Identify which cell holds the provided text, then report its (x, y) central coordinate. 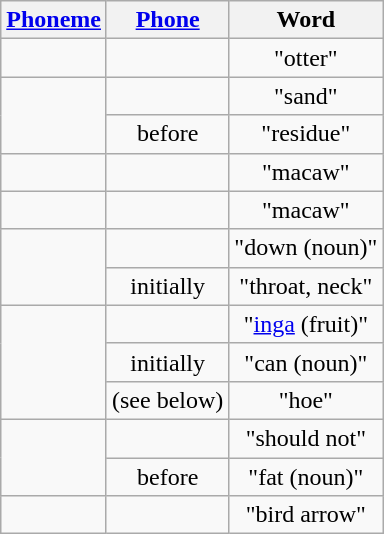
"should not" (306, 438)
Word (306, 20)
"residue" (306, 134)
"can (noun)" (306, 362)
"bird arrow" (306, 515)
"otter" (306, 58)
"hoe" (306, 400)
Phone (167, 20)
(see below) (167, 400)
"inga (fruit)" (306, 324)
"down (noun)" (306, 248)
"throat, neck" (306, 286)
Phoneme (54, 20)
"fat (noun)" (306, 477)
"sand" (306, 96)
